Scan for the cell matching the given text and deliver its [x, y] coordinate at center. 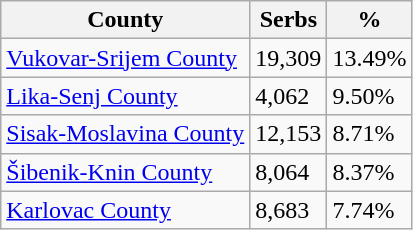
% [370, 20]
Karlovac County [126, 210]
Vukovar-Srijem County [126, 58]
8.37% [370, 172]
7.74% [370, 210]
County [126, 20]
8,064 [288, 172]
4,062 [288, 96]
19,309 [288, 58]
Serbs [288, 20]
Lika-Senj County [126, 96]
8,683 [288, 210]
12,153 [288, 134]
13.49% [370, 58]
Sisak-Moslavina County [126, 134]
8.71% [370, 134]
Šibenik-Knin County [126, 172]
9.50% [370, 96]
